Find where the given text appears and provide that cell's center as [x, y] coordinate. 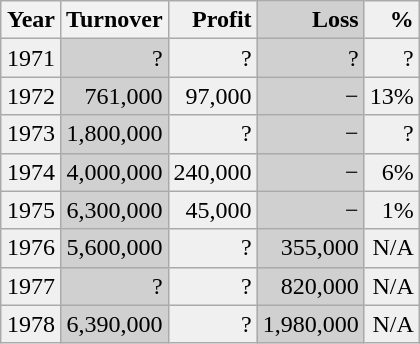
Turnover [115, 20]
1,800,000 [115, 134]
1972 [30, 96]
1% [392, 210]
1,980,000 [310, 324]
6% [392, 172]
13% [392, 96]
Year [30, 20]
4,000,000 [115, 172]
355,000 [310, 248]
1973 [30, 134]
240,000 [212, 172]
45,000 [212, 210]
1971 [30, 58]
1976 [30, 248]
Loss [310, 20]
1975 [30, 210]
820,000 [310, 286]
5,600,000 [115, 248]
Profit [212, 20]
6,390,000 [115, 324]
97,000 [212, 96]
6,300,000 [115, 210]
1974 [30, 172]
% [392, 20]
761,000 [115, 96]
1978 [30, 324]
1977 [30, 286]
